From the cell containing the given text, extract its center point as (x, y) coordinate. 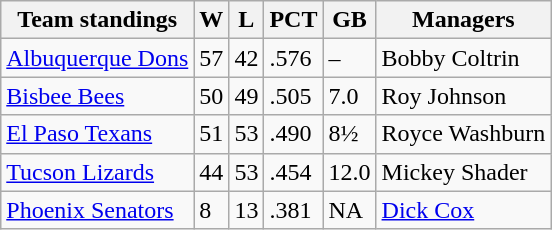
.576 (294, 58)
49 (246, 96)
Phoenix Senators (98, 210)
Albuquerque Dons (98, 58)
Team standings (98, 20)
PCT (294, 20)
42 (246, 58)
– (350, 58)
GB (350, 20)
Roy Johnson (464, 96)
L (246, 20)
.490 (294, 134)
.454 (294, 172)
Tucson Lizards (98, 172)
12.0 (350, 172)
.505 (294, 96)
8½ (350, 134)
.381 (294, 210)
50 (212, 96)
44 (212, 172)
Mickey Shader (464, 172)
Dick Cox (464, 210)
8 (212, 210)
51 (212, 134)
Royce Washburn (464, 134)
Managers (464, 20)
13 (246, 210)
57 (212, 58)
W (212, 20)
Bobby Coltrin (464, 58)
Bisbee Bees (98, 96)
NA (350, 210)
7.0 (350, 96)
El Paso Texans (98, 134)
